Search for the cell housing the specified text and yield its [x, y] center coordinate. 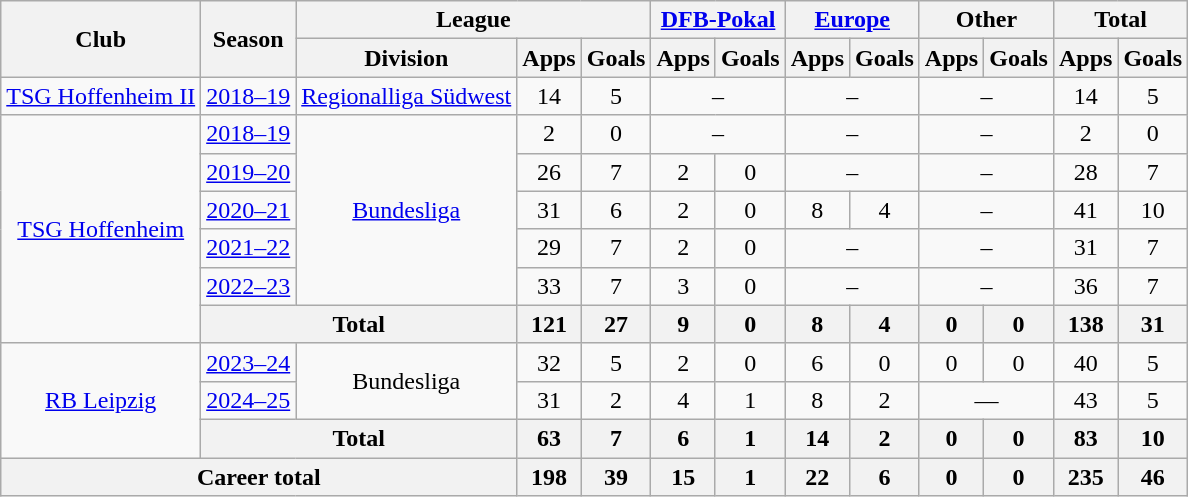
22 [817, 477]
Europe [852, 20]
2020–21 [248, 210]
RB Leipzig [101, 400]
Season [248, 39]
198 [549, 477]
29 [549, 248]
39 [616, 477]
2022–23 [248, 286]
28 [1085, 172]
41 [1085, 210]
235 [1085, 477]
83 [1085, 438]
— [986, 400]
Club [101, 39]
46 [1153, 477]
3 [683, 286]
Career total [259, 477]
Other [986, 20]
Division [406, 58]
63 [549, 438]
2021–22 [248, 248]
Regionalliga Südwest [406, 96]
9 [683, 324]
DFB-Pokal [718, 20]
League [474, 20]
TSG Hoffenheim [101, 229]
27 [616, 324]
36 [1085, 286]
TSG Hoffenheim II [101, 96]
33 [549, 286]
2023–24 [248, 362]
2019–20 [248, 172]
15 [683, 477]
32 [549, 362]
121 [549, 324]
40 [1085, 362]
2024–25 [248, 400]
43 [1085, 400]
138 [1085, 324]
26 [549, 172]
